Output the (x, y) coordinate of the center of the cell containing the given text.  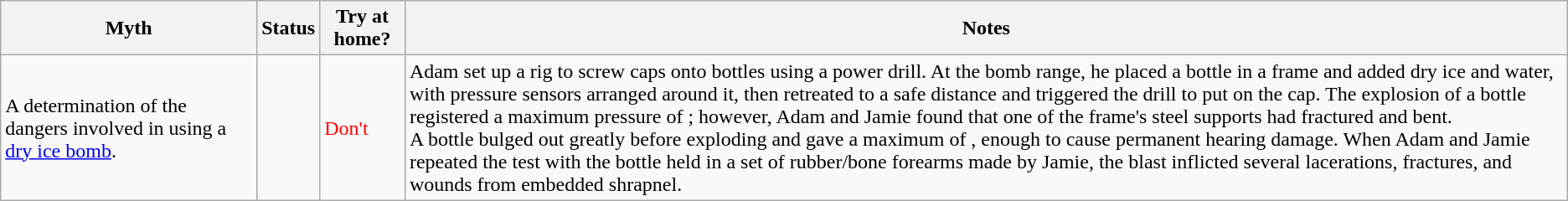
Notes (986, 28)
A determination of the dangers involved in using a dry ice bomb. (129, 127)
Myth (129, 28)
Don't (363, 127)
Status (288, 28)
Try at home? (363, 28)
